For the text-containing cell, return its midpoint in [X, Y] coordinate format. 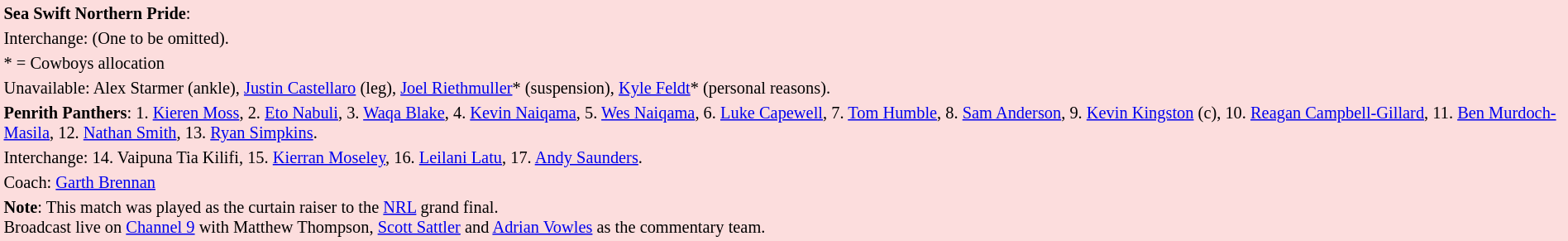
Coach: Garth Brennan [784, 182]
Interchange: (One to be omitted). [784, 38]
Unavailable: Alex Starmer (ankle), Justin Castellaro (leg), Joel Riethmuller* (suspension), Kyle Feldt* (personal reasons). [784, 88]
Sea Swift Northern Pride: [784, 13]
* = Cowboys allocation [784, 63]
Interchange: 14. Vaipuna Tia Kilifi, 15. Kierran Moseley, 16. Leilani Latu, 17. Andy Saunders. [784, 157]
